Determine the [X, Y] coordinate at the center of the cell enclosing the given text.  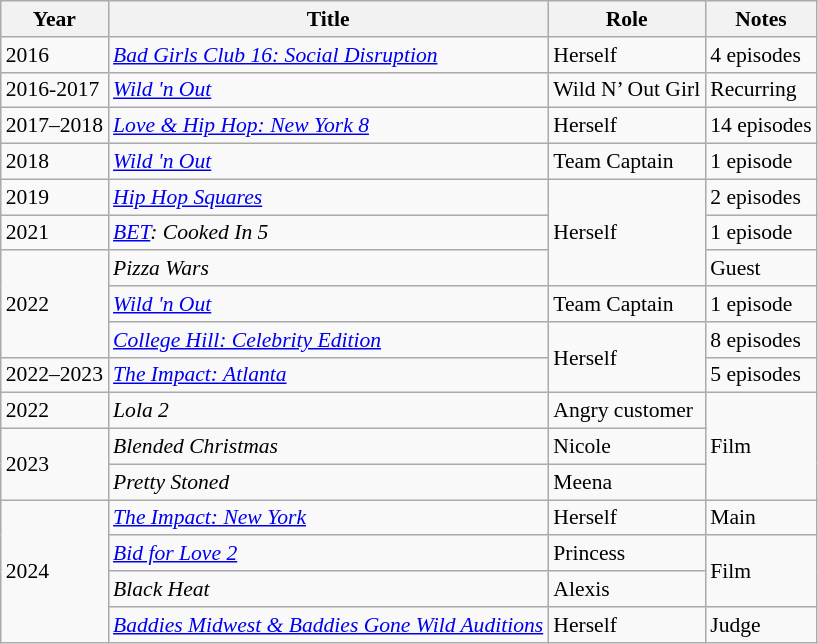
Angry customer [626, 411]
Love & Hip Hop: New York 8 [328, 126]
Hip Hop Squares [328, 197]
Pizza Wars [328, 269]
2021 [54, 233]
Role [626, 19]
Judge [760, 625]
2 episodes [760, 197]
2016-2017 [54, 90]
Wild N’ Out Girl [626, 90]
2023 [54, 464]
Blended Christmas [328, 447]
2017–2018 [54, 126]
Baddies Midwest & Baddies Gone Wild Auditions [328, 625]
5 episodes [760, 375]
Guest [760, 269]
Bad Girls Club 16: Social Disruption [328, 55]
Main [760, 518]
Title [328, 19]
Year [54, 19]
The Impact: Atlanta [328, 375]
Pretty Stoned [328, 482]
Princess [626, 554]
2019 [54, 197]
Black Heat [328, 589]
4 episodes [760, 55]
BET: Cooked In 5 [328, 233]
2022–2023 [54, 375]
14 episodes [760, 126]
Alexis [626, 589]
2016 [54, 55]
8 episodes [760, 340]
Notes [760, 19]
Lola 2 [328, 411]
College Hill: Celebrity Edition [328, 340]
Meena [626, 482]
2024 [54, 571]
2018 [54, 162]
Nicole [626, 447]
Recurring [760, 90]
Bid for Love 2 [328, 554]
The Impact: New York [328, 518]
